Locate the cell with the specified text and output its (X, Y) center coordinate. 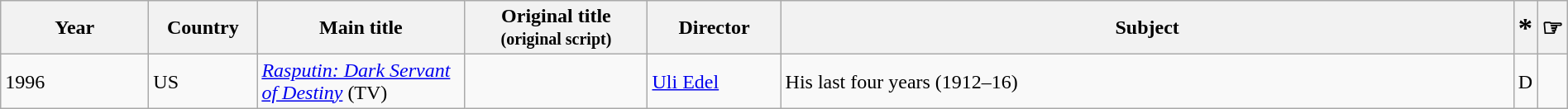
1996 (74, 81)
Year (74, 28)
Uli Edel (715, 81)
His last four years (1912–16) (1147, 81)
* (1525, 28)
☞ (1553, 28)
US (203, 81)
Original title(original script) (556, 28)
Country (203, 28)
Director (715, 28)
Subject (1147, 28)
Main title (361, 28)
Rasputin: Dark Servant of Destiny (TV) (361, 81)
D (1525, 81)
